Determine the (X, Y) coordinate at the center of the cell enclosing the given text.  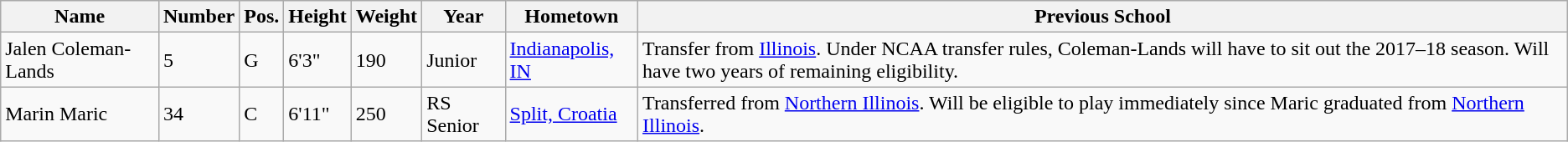
34 (199, 114)
Jalen Coleman-Lands (80, 60)
Number (199, 17)
Weight (386, 17)
6'3" (317, 60)
C (261, 114)
Marin Maric (80, 114)
6'11" (317, 114)
G (261, 60)
Split, Croatia (571, 114)
Junior (464, 60)
190 (386, 60)
250 (386, 114)
Height (317, 17)
Hometown (571, 17)
Previous School (1103, 17)
Indianapolis, IN (571, 60)
Pos. (261, 17)
RS Senior (464, 114)
Name (80, 17)
Year (464, 17)
5 (199, 60)
Transferred from Northern Illinois. Will be eligible to play immediately since Maric graduated from Northern Illinois. (1103, 114)
